Locate the cell with the specified text and output its [x, y] center coordinate. 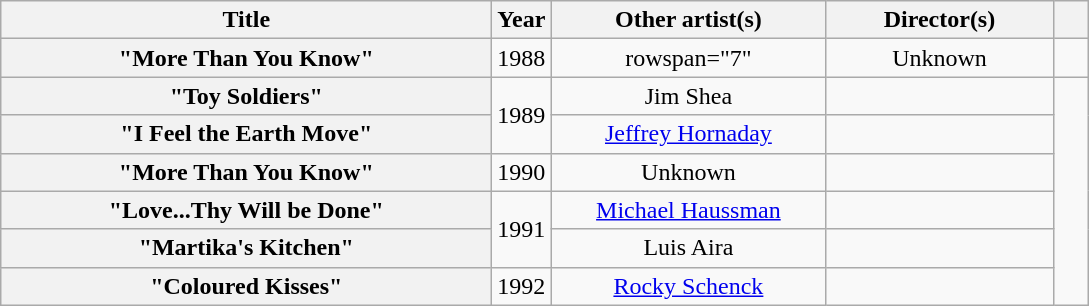
1988 [522, 58]
Director(s) [940, 20]
"Love...Thy Will be Done" [246, 210]
"I Feel the Earth Move" [246, 134]
1992 [522, 286]
"Martika's Kitchen" [246, 248]
"Coloured Kisses" [246, 286]
rowspan="7" [688, 58]
1991 [522, 229]
1990 [522, 172]
Jim Shea [688, 96]
Jeffrey Hornaday [688, 134]
Year [522, 20]
Title [246, 20]
Luis Aira [688, 248]
Rocky Schenck [688, 286]
Other artist(s) [688, 20]
Michael Haussman [688, 210]
"Toy Soldiers" [246, 96]
1989 [522, 115]
